Output the (X, Y) coordinate of the center of the cell containing the given text.  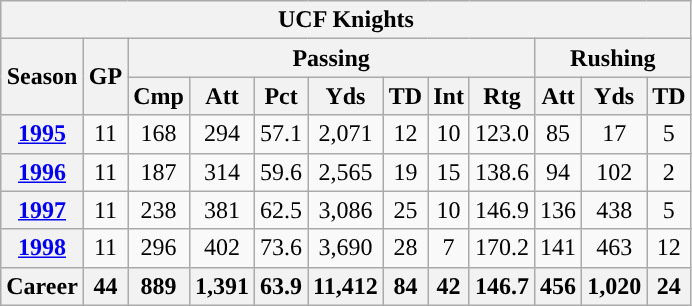
294 (222, 134)
Pct (282, 96)
19 (405, 172)
2,071 (346, 134)
42 (449, 286)
Int (449, 96)
138.6 (502, 172)
2,565 (346, 172)
1996 (42, 172)
84 (405, 286)
296 (159, 248)
168 (159, 134)
62.5 (282, 210)
238 (159, 210)
123.0 (502, 134)
Passing (332, 58)
1,020 (614, 286)
85 (558, 134)
7 (449, 248)
Rushing (614, 58)
44 (105, 286)
24 (669, 286)
314 (222, 172)
94 (558, 172)
402 (222, 248)
438 (614, 210)
59.6 (282, 172)
73.6 (282, 248)
141 (558, 248)
17 (614, 134)
Career (42, 286)
3,690 (346, 248)
381 (222, 210)
1998 (42, 248)
UCF Knights (346, 20)
889 (159, 286)
187 (159, 172)
146.9 (502, 210)
170.2 (502, 248)
1997 (42, 210)
Cmp (159, 96)
GP (105, 77)
1995 (42, 134)
102 (614, 172)
456 (558, 286)
15 (449, 172)
28 (405, 248)
146.7 (502, 286)
25 (405, 210)
463 (614, 248)
63.9 (282, 286)
3,086 (346, 210)
2 (669, 172)
11,412 (346, 286)
Season (42, 77)
57.1 (282, 134)
1,391 (222, 286)
136 (558, 210)
Rtg (502, 96)
